Provide the [X, Y] coordinate of the cell's center where the given text is located.  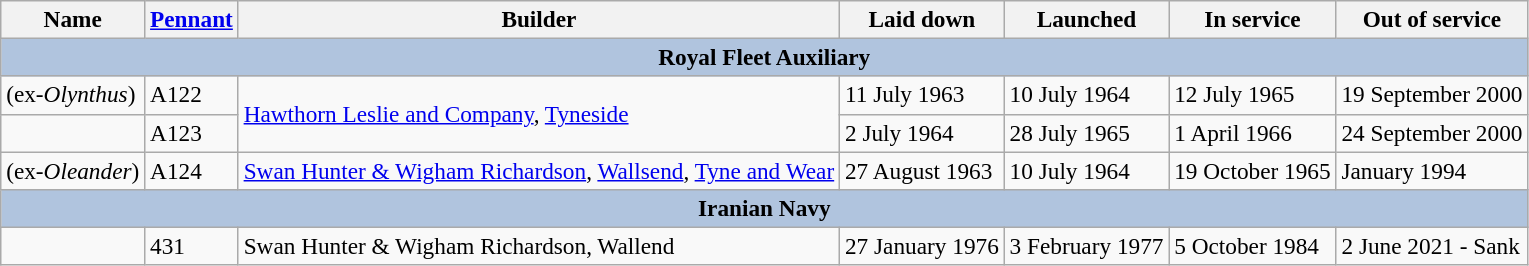
Royal Fleet Auxiliary [764, 57]
(ex-Olynthus) [73, 95]
2 July 1964 [922, 133]
11 July 1963 [922, 95]
(ex-Oleander) [73, 170]
Out of service [1432, 19]
Iranian Navy [764, 208]
Swan Hunter & Wigham Richardson, Wallsend, Tyne and Wear [538, 170]
1 April 1966 [1252, 133]
January 1994 [1432, 170]
12 July 1965 [1252, 95]
3 February 1977 [1086, 246]
28 July 1965 [1086, 133]
Hawthorn Leslie and Company, Tyneside [538, 114]
A124 [192, 170]
24 September 2000 [1432, 133]
A123 [192, 133]
19 September 2000 [1432, 95]
27 January 1976 [922, 246]
Laid down [922, 19]
Pennant [192, 19]
431 [192, 246]
2 June 2021 - Sank [1432, 246]
Swan Hunter & Wigham Richardson, Wallend [538, 246]
Name [73, 19]
27 August 1963 [922, 170]
A122 [192, 95]
In service [1252, 19]
5 October 1984 [1252, 246]
Builder [538, 19]
19 October 1965 [1252, 170]
Launched [1086, 19]
